Return (x, y) of the center of cell containing provided text 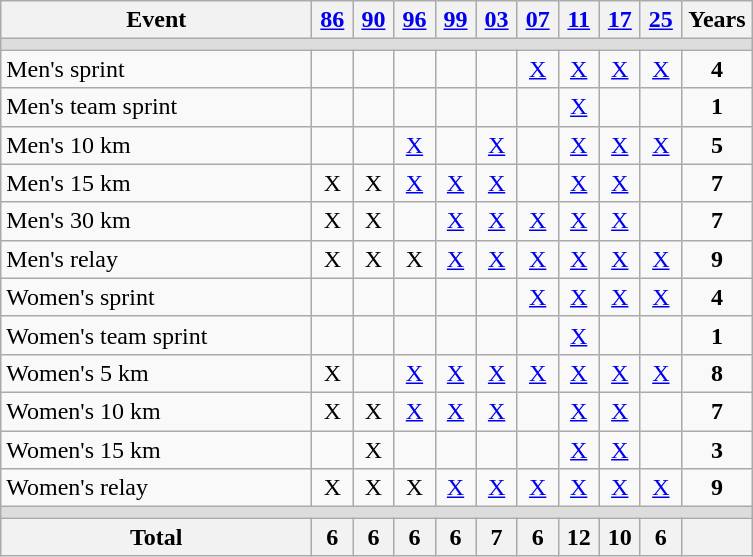
17 (620, 20)
Women's 5 km (156, 373)
96 (414, 20)
Total (156, 537)
Event (156, 20)
Men's relay (156, 259)
Years (716, 20)
Women's sprint (156, 297)
Women's team sprint (156, 335)
12 (578, 537)
99 (456, 20)
Women's 10 km (156, 411)
Women's relay (156, 488)
10 (620, 537)
86 (332, 20)
Men's 10 km (156, 145)
07 (538, 20)
Men's sprint (156, 69)
25 (660, 20)
3 (716, 449)
5 (716, 145)
90 (374, 20)
03 (496, 20)
Men's team sprint (156, 107)
Men's 15 km (156, 183)
Men's 30 km (156, 221)
Women's 15 km (156, 449)
8 (716, 373)
11 (578, 20)
